Find where the given text appears and provide that cell's center as (X, Y) coordinate. 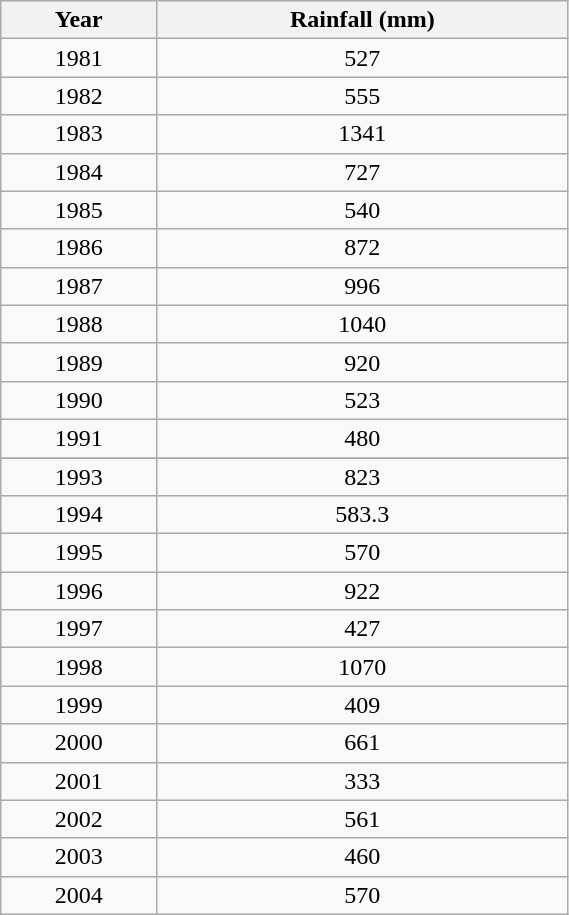
1990 (79, 400)
2002 (79, 819)
409 (362, 705)
1993 (79, 477)
1341 (362, 134)
1994 (79, 515)
333 (362, 781)
2003 (79, 857)
527 (362, 58)
561 (362, 819)
1983 (79, 134)
1999 (79, 705)
1989 (79, 362)
661 (362, 743)
480 (362, 438)
523 (362, 400)
1991 (79, 438)
555 (362, 96)
1986 (79, 248)
1995 (79, 553)
2004 (79, 895)
1998 (79, 667)
583.3 (362, 515)
427 (362, 629)
1981 (79, 58)
922 (362, 591)
727 (362, 172)
823 (362, 477)
1988 (79, 324)
1040 (362, 324)
1987 (79, 286)
996 (362, 286)
Year (79, 20)
1982 (79, 96)
2000 (79, 743)
2001 (79, 781)
1984 (79, 172)
460 (362, 857)
1997 (79, 629)
920 (362, 362)
1996 (79, 591)
1070 (362, 667)
872 (362, 248)
540 (362, 210)
Rainfall (mm) (362, 20)
1985 (79, 210)
